Provide the [x, y] coordinate of the cell's center where the given text is located.  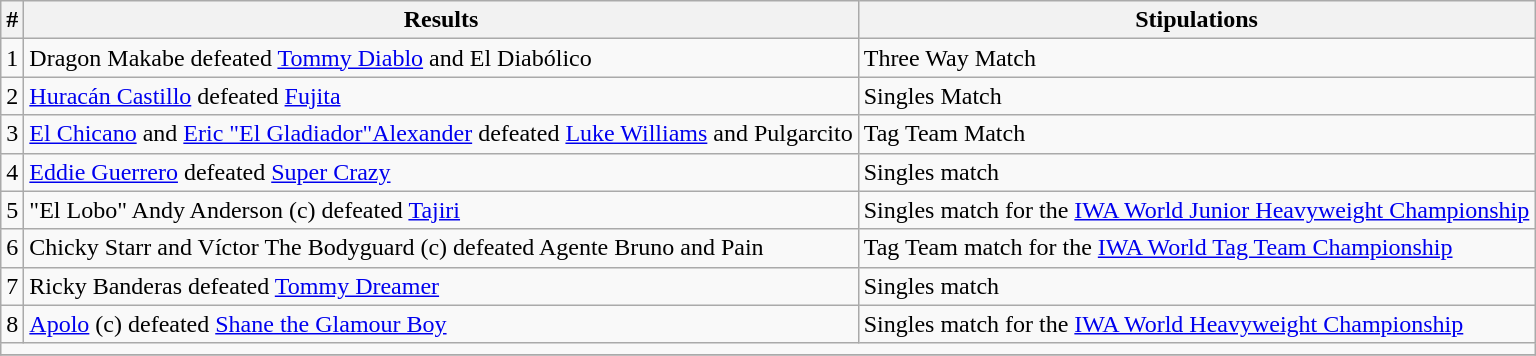
7 [12, 286]
4 [12, 172]
8 [12, 324]
Tag Team match for the IWA World Tag Team Championship [1196, 248]
Tag Team Match [1196, 134]
Singles Match [1196, 96]
1 [12, 58]
Chicky Starr and Víctor The Bodyguard (c) defeated Agente Bruno and Pain [441, 248]
Apolo (c) defeated Shane the Glamour Boy [441, 324]
Three Way Match [1196, 58]
Singles match for the IWA World Junior Heavyweight Championship [1196, 210]
Singles match for the IWA World Heavyweight Championship [1196, 324]
Huracán Castillo defeated Fujita [441, 96]
"El Lobo" Andy Anderson (c) defeated Tajiri [441, 210]
3 [12, 134]
Results [441, 20]
Stipulations [1196, 20]
Eddie Guerrero defeated Super Crazy [441, 172]
El Chicano and Eric "El Gladiador"Alexander defeated Luke Williams and Pulgarcito [441, 134]
6 [12, 248]
# [12, 20]
5 [12, 210]
2 [12, 96]
Dragon Makabe defeated Tommy Diablo and El Diabólico [441, 58]
Ricky Banderas defeated Tommy Dreamer [441, 286]
